Return [x, y] of the center of cell containing provided text 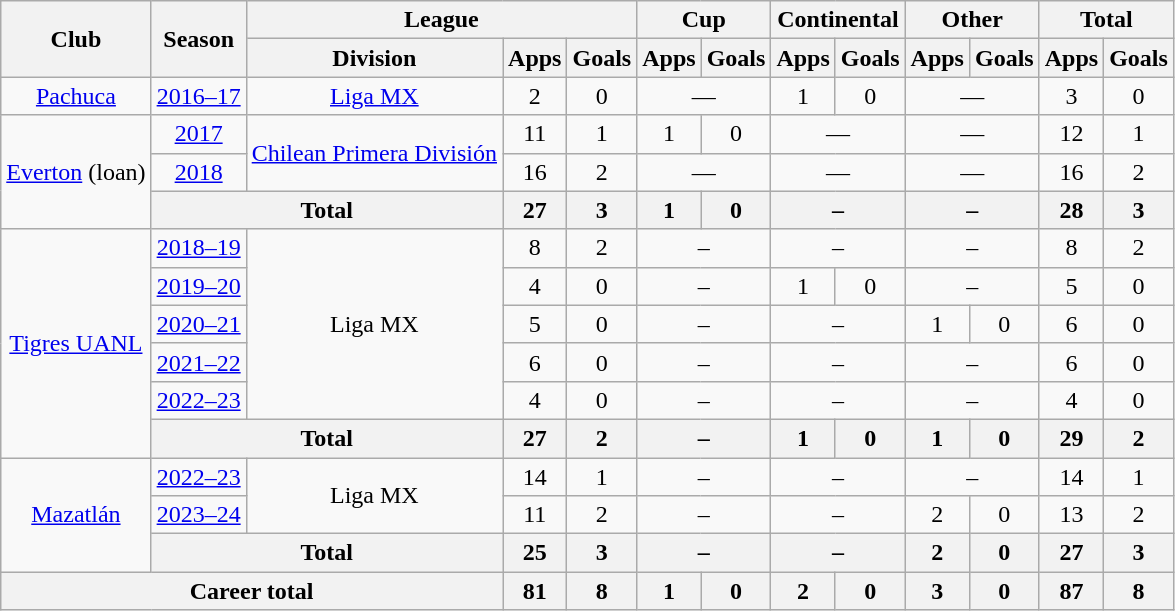
Tigres UANL [76, 343]
Continental [838, 20]
Chilean Primera División [374, 153]
Season [198, 39]
Club [76, 39]
2021–22 [198, 362]
Pachuca [76, 96]
2016–17 [198, 96]
Mazatlán [76, 515]
12 [1071, 134]
Cup [704, 20]
25 [535, 553]
87 [1071, 591]
13 [1071, 515]
Career total [252, 591]
81 [535, 591]
2023–24 [198, 515]
Division [374, 58]
2019–20 [198, 286]
2017 [198, 134]
2018–19 [198, 248]
2018 [198, 172]
Other [972, 20]
28 [1071, 210]
League [442, 20]
29 [1071, 438]
2020–21 [198, 324]
Everton (loan) [76, 172]
